Find where the given text appears and provide that cell's center as (X, Y) coordinate. 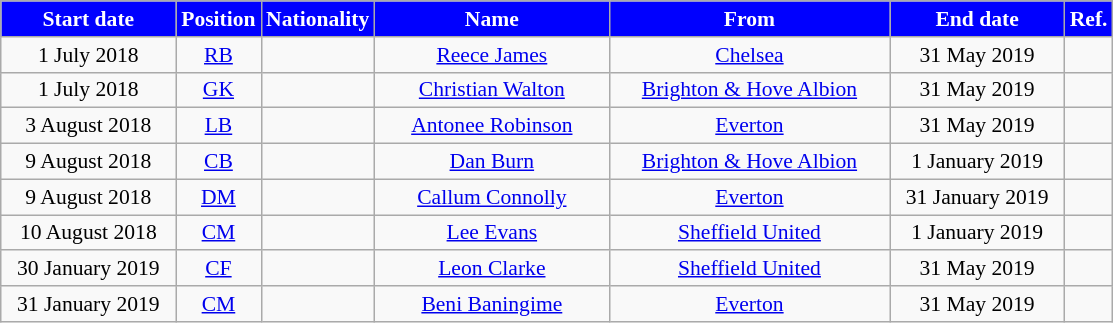
Position (218, 19)
CB (218, 162)
Beni Baningime (492, 304)
Antonee Robinson (492, 126)
Name (492, 19)
Lee Evans (492, 233)
LB (218, 126)
GK (218, 90)
Dan Burn (492, 162)
Christian Walton (492, 90)
Chelsea (749, 55)
From (749, 19)
End date (978, 19)
Start date (88, 19)
Nationality (318, 19)
DM (218, 197)
Ref. (1089, 19)
10 August 2018 (88, 233)
3 August 2018 (88, 126)
Reece James (492, 55)
Callum Connolly (492, 197)
CF (218, 269)
Leon Clarke (492, 269)
RB (218, 55)
30 January 2019 (88, 269)
